For the text-containing cell, return its midpoint in (x, y) coordinate format. 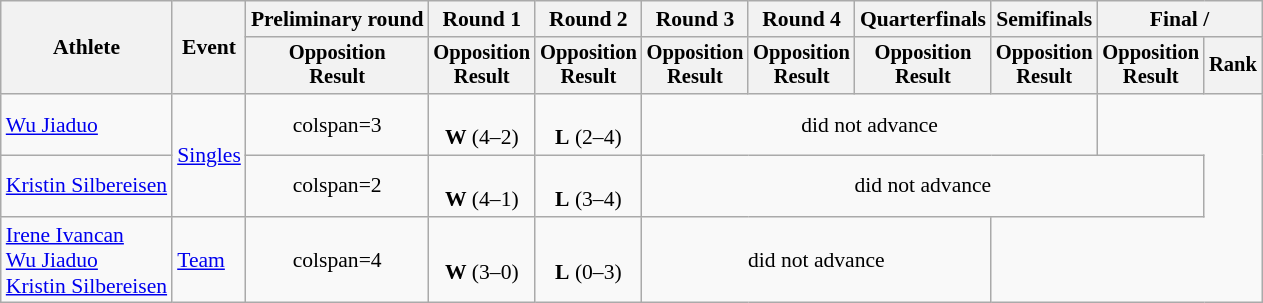
Wu Jiaduo (86, 124)
Final / (1179, 19)
Round 4 (802, 19)
Singles (209, 155)
Round 3 (696, 19)
Semifinals (1044, 19)
Round 2 (588, 19)
Athlete (86, 48)
Preliminary round (338, 19)
Quarterfinals (923, 19)
Event (209, 48)
L (2–4) (588, 124)
colspan=3 (338, 124)
L (3–4) (588, 186)
W (4–2) (482, 124)
Rank (1233, 66)
Kristin Silbereisen (86, 186)
W (4–1) (482, 186)
Round 1 (482, 19)
colspan=2 (338, 186)
